Return (X, Y) of the center of cell containing provided text 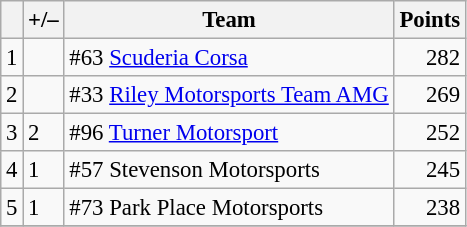
#57 Stevenson Motorsports (229, 170)
238 (430, 208)
Points (430, 20)
#63 Scuderia Corsa (229, 58)
#73 Park Place Motorsports (229, 208)
4 (12, 170)
#33 Riley Motorsports Team AMG (229, 95)
+/– (44, 20)
Team (229, 20)
269 (430, 95)
282 (430, 58)
#96 Turner Motorsport (229, 133)
252 (430, 133)
245 (430, 170)
3 (12, 133)
5 (12, 208)
